From the cell containing the given text, extract its center point as [x, y] coordinate. 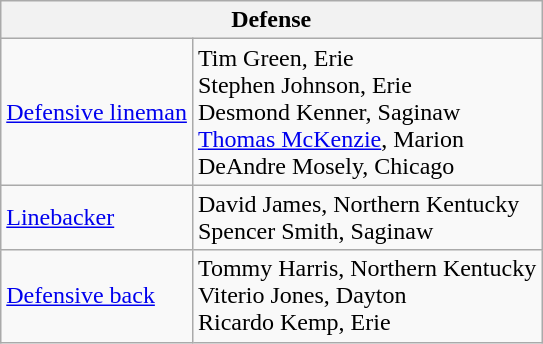
Linebacker [97, 218]
Defensive lineman [97, 112]
Tim Green, ErieStephen Johnson, ErieDesmond Kenner, SaginawThomas McKenzie, MarionDeAndre Mosely, Chicago [366, 112]
Defense [272, 20]
David James, Northern KentuckySpencer Smith, Saginaw [366, 218]
Tommy Harris, Northern KentuckyViterio Jones, DaytonRicardo Kemp, Erie [366, 296]
Defensive back [97, 296]
